Locate the cell with the specified text and output its (x, y) center coordinate. 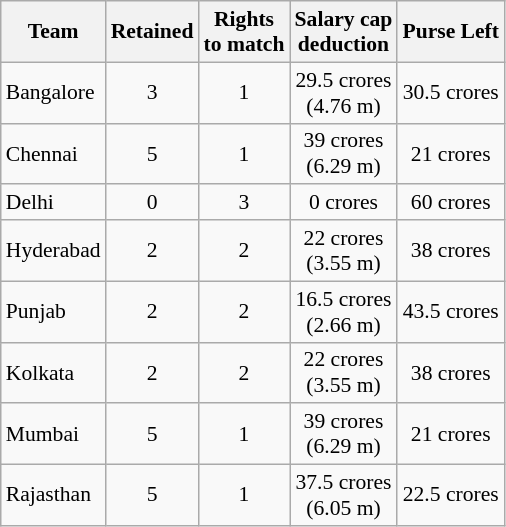
Rajasthan (54, 494)
60 crores (450, 202)
Punjab (54, 312)
22.5 crores (450, 494)
Team (54, 32)
Purse Left (450, 32)
Bangalore (54, 92)
37.5 crores(6.05 m) (344, 494)
Rightsto match (244, 32)
43.5 crores (450, 312)
30.5 crores (450, 92)
Chennai (54, 154)
Mumbai (54, 434)
Delhi (54, 202)
16.5 crores(2.66 m) (344, 312)
Kolkata (54, 372)
0 (152, 202)
Salary capdeduction (344, 32)
Hyderabad (54, 250)
Retained (152, 32)
29.5 crores(4.76 m) (344, 92)
0 crores (344, 202)
